Capture the cell that displays the provided text and extract its [X, Y] central coordinate. 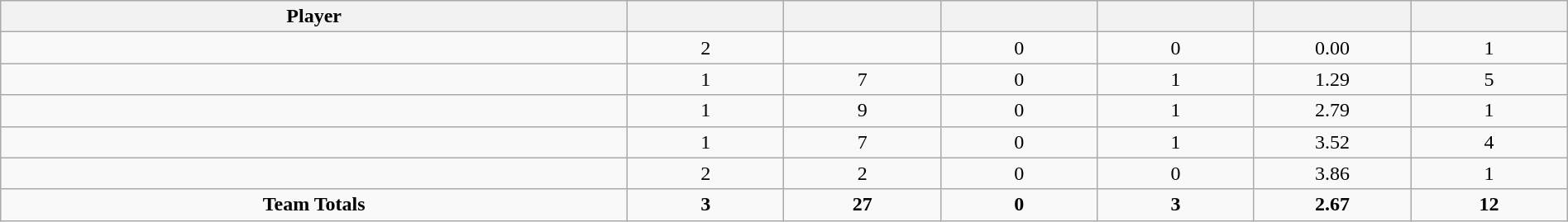
3.52 [1331, 142]
5 [1489, 79]
2.67 [1331, 205]
12 [1489, 205]
1.29 [1331, 79]
Player [314, 17]
9 [862, 111]
3.86 [1331, 173]
2.79 [1331, 111]
27 [862, 205]
Team Totals [314, 205]
0.00 [1331, 48]
4 [1489, 142]
